From the cell containing the given text, extract its center point as (X, Y) coordinate. 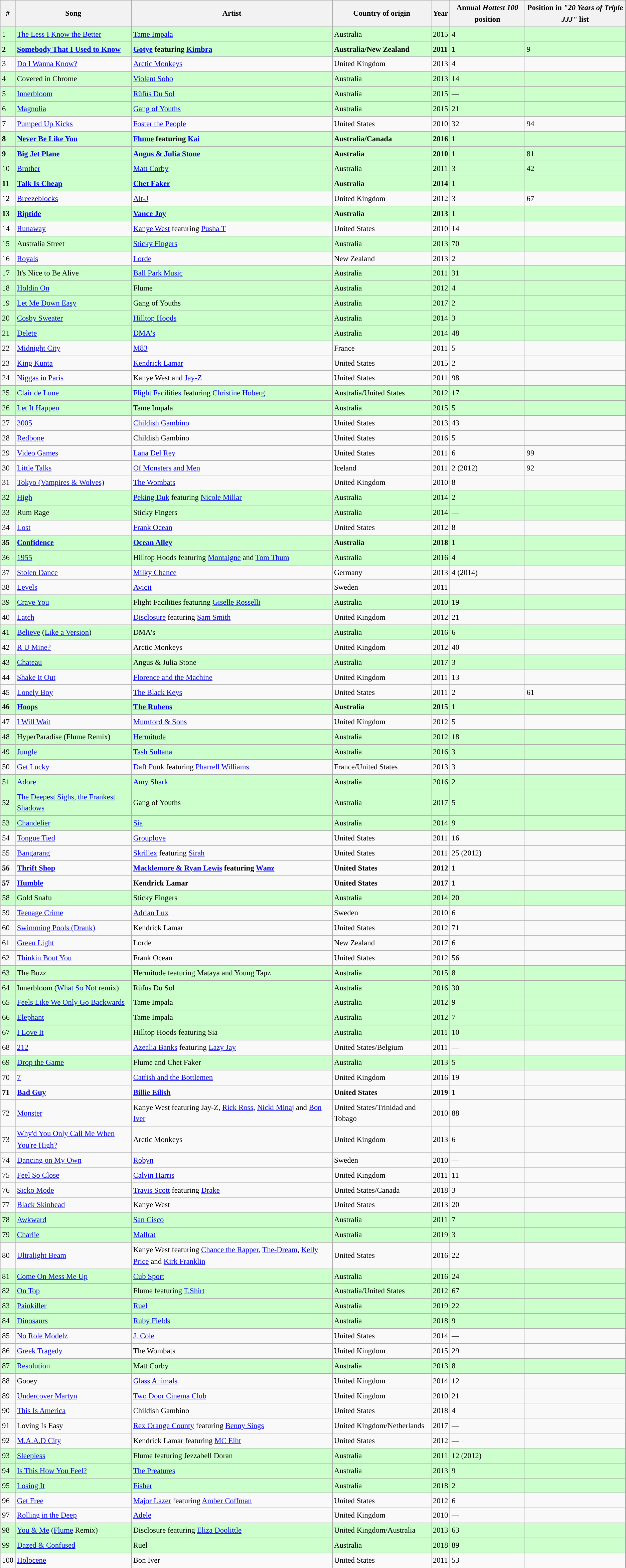
Holocene (73, 1561)
The Rubens (232, 707)
Position in "20 Years of Triple JJJ" list (575, 13)
Rolling in the Deep (73, 1515)
Tongue Tied (73, 838)
Flume featuring T.Shirt (232, 1292)
Flight Facilities featuring Giselle Rosselli (232, 602)
Believe (Like a Version) (73, 632)
93 (8, 1456)
Milky Chance (232, 572)
It's Nice to Be Alive (73, 274)
52 (8, 803)
12 (2012) (488, 1456)
Hilltop Hoods featuring Montaigne and Tom Thum (232, 558)
2 (2012) (488, 468)
Talk Is Cheap (73, 184)
Of Monsters and Men (232, 468)
84 (8, 1321)
Flume featuring Jezzabell Doran (232, 1456)
Rum Rage (73, 513)
Chateau (73, 662)
Kanye West and Jay-Z (232, 378)
Fisher (232, 1486)
44 (8, 677)
Pumped Up Kicks (73, 124)
Cub Sport (232, 1276)
Kanye West (232, 1205)
69 (8, 1062)
3005 (73, 423)
Dinosaurs (73, 1321)
15 (8, 244)
Do I Wanna Know? (73, 64)
Foster the People (232, 124)
Innerbloom (73, 94)
Somebody That I Used to Know (73, 49)
Covered in Chrome (73, 79)
Delete (73, 333)
Hilltop Hoods featuring Sia (232, 1032)
Kanye West featuring Pusha T (232, 228)
45 (8, 693)
Humble (73, 883)
Runaway (73, 228)
Painkiller (73, 1306)
27 (8, 423)
Teenage Crime (73, 913)
Daft Punk featuring Pharrell Williams (232, 767)
Innerbloom (What So Not remix) (73, 988)
Alt-J (232, 199)
Undercover Martyn (73, 1396)
Royals (73, 258)
74 (8, 1160)
# (8, 13)
Resolution (73, 1366)
Kanye West featuring Jay-Z, Rick Ross, Nicki Minaj and Bon Iver (232, 1113)
Kendrick Lamar featuring MC Eiht (232, 1441)
83 (8, 1306)
Ball Park Music (232, 274)
Stolen Dance (73, 572)
Violent Soho (232, 79)
Robyn (232, 1160)
Adrian Lux (232, 913)
Chet Faker (232, 184)
Flight Facilities featuring Christine Hoberg (232, 393)
United States/Belgium (382, 1048)
United Kingdom/Australia (382, 1531)
Big Jet Plane (73, 154)
The Less I Know the Better (73, 34)
212 (73, 1048)
Get Free (73, 1501)
United Kingdom/Netherlands (382, 1426)
Thinkin Bout You (73, 958)
Feels Like We Only Go Backwards (73, 1003)
I Will Wait (73, 722)
66 (8, 1018)
Ultralight Beam (73, 1255)
23 (8, 363)
Losing It (73, 1486)
Clair de Lune (73, 393)
Grouplove (232, 838)
No Role Modelz (73, 1336)
Redbone (73, 438)
Holdin On (73, 288)
Adele (232, 1515)
Tash Sultana (232, 752)
Crave You (73, 602)
78 (8, 1220)
M83 (232, 348)
Song (73, 13)
Bangarang (73, 853)
75 (8, 1175)
Artist (232, 13)
96 (8, 1501)
Travis Scott featuring Drake (232, 1190)
49 (8, 752)
Levels (73, 588)
Iceland (382, 468)
Chandelier (73, 823)
41 (8, 632)
Lana Del Rey (232, 453)
Latch (73, 618)
59 (8, 913)
Billie Eilish (232, 1093)
95 (8, 1486)
54 (8, 838)
Hoops (73, 707)
You & Me (Flume Remix) (73, 1531)
1955 (73, 558)
100 (8, 1561)
34 (8, 528)
Awkward (73, 1220)
Skrillex featuring Sirah (232, 853)
26 (8, 408)
Hilltop Hoods (232, 319)
Is This How You Feel? (73, 1471)
J. Cole (232, 1336)
Sleepless (73, 1456)
France (382, 348)
Come On Mess Me Up (73, 1276)
R U Mine? (73, 647)
Cosby Sweater (73, 319)
Hermitude featuring Mataya and Young Tapz (232, 973)
Little Talks (73, 468)
Adore (73, 782)
77 (8, 1205)
36 (8, 558)
Mumford & Sons (232, 722)
Sia (232, 823)
Australia Street (73, 244)
Ruby Fields (232, 1321)
46 (8, 707)
Mallrat (232, 1235)
62 (8, 958)
57 (8, 883)
Gotye featuring Kimbra (232, 49)
Disclosure featuring Sam Smith (232, 618)
The Deepest Sighs, the Frankest Shadows (73, 803)
Major Lazer featuring Amber Coffman (232, 1501)
91 (8, 1426)
4 (2014) (488, 572)
Video Games (73, 453)
Magnolia (73, 109)
United States/Trinidad and Tobago (382, 1113)
38 (8, 588)
Never Be Like You (73, 139)
60 (8, 928)
25 (2012) (488, 853)
50 (8, 767)
Swimming Pools (Drank) (73, 928)
Let Me Down Easy (73, 303)
Niggas in Paris (73, 378)
Confidence (73, 543)
Black Skinhead (73, 1205)
72 (8, 1113)
Gold Snafu (73, 898)
Drop the Game (73, 1062)
Amy Shark (232, 782)
I Love It (73, 1032)
Why'd You Only Call Me When You're High? (73, 1139)
Charlie (73, 1235)
35 (8, 543)
Disclosure featuring Eliza Doolittle (232, 1531)
76 (8, 1190)
Green Light (73, 943)
25 (8, 393)
Germany (382, 572)
Greek Tragedy (73, 1351)
Flume (232, 288)
Midnight City (73, 348)
79 (8, 1235)
Avicii (232, 588)
55 (8, 853)
M.A.A.D City (73, 1441)
85 (8, 1336)
86 (8, 1351)
Thrift Shop (73, 868)
High (73, 498)
United States/Canada (382, 1190)
Gooey (73, 1381)
97 (8, 1515)
France/United States (382, 767)
Azealia Banks featuring Lazy Jay (232, 1048)
33 (8, 513)
68 (8, 1048)
Flume and Chet Faker (232, 1062)
Monster (73, 1113)
Kanye West featuring Chance the Rapper, The-Dream, Kelly Price and Kirk Franklin (232, 1255)
51 (8, 782)
Bon Iver (232, 1561)
Vance Joy (232, 214)
Loving Is Easy (73, 1426)
Florence and the Machine (232, 677)
Year (441, 13)
58 (8, 898)
Ocean Alley (232, 543)
Breezeblocks (73, 199)
San Cisco (232, 1220)
Shake It Out (73, 677)
65 (8, 1003)
The Black Keys (232, 693)
82 (8, 1292)
87 (8, 1366)
Elephant (73, 1018)
Flume featuring Kai (232, 139)
Australia/Canada (382, 139)
Let It Happen (73, 408)
Sicko Mode (73, 1190)
King Kunta (73, 363)
Dazed & Confused (73, 1545)
28 (8, 438)
Feel So Close (73, 1175)
Australia/New Zealand (382, 49)
37 (8, 572)
Jungle (73, 752)
Tokyo (Vampires & Wolves) (73, 483)
Annual Hottest 100 position (488, 13)
Catfish and the Bottlemen (232, 1078)
Peking Duk featuring Nicole Millar (232, 498)
Bad Guy (73, 1093)
47 (8, 722)
Lonely Boy (73, 693)
Glass Animals (232, 1381)
Country of origin (382, 13)
Calvin Harris (232, 1175)
The Buzz (73, 973)
90 (8, 1411)
HyperParadise (Flume Remix) (73, 737)
73 (8, 1139)
Two Door Cinema Club (232, 1396)
Brother (73, 169)
Riptide (73, 214)
Lost (73, 528)
39 (8, 602)
The Preatures (232, 1471)
Hermitude (232, 737)
Get Lucky (73, 767)
This Is America (73, 1411)
Rex Orange County featuring Benny Sings (232, 1426)
64 (8, 988)
Dancing on My Own (73, 1160)
On Top (73, 1292)
80 (8, 1255)
Macklemore & Ryan Lewis featuring Wanz (232, 868)
